Capture the cell that displays the provided text and extract its (x, y) central coordinate. 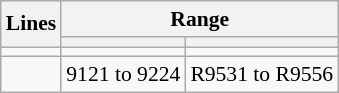
9121 to 9224 (123, 75)
Range (200, 19)
R9531 to R9556 (262, 75)
Lines (32, 24)
